Return [x, y] of the center of cell containing provided text 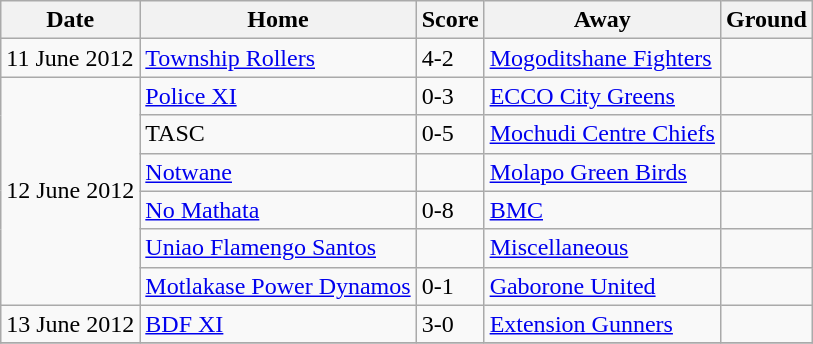
BMC [602, 210]
Gaborone United [602, 286]
Mochudi Centre Chiefs [602, 134]
Away [602, 20]
No Mathata [278, 210]
Ground [766, 20]
Molapo Green Birds [602, 172]
Notwane [278, 172]
13 June 2012 [70, 324]
Date [70, 20]
3-0 [450, 324]
Township Rollers [278, 58]
0-5 [450, 134]
0-8 [450, 210]
Uniao Flamengo Santos [278, 248]
Score [450, 20]
0-3 [450, 96]
12 June 2012 [70, 191]
Home [278, 20]
TASC [278, 134]
Miscellaneous [602, 248]
ECCO City Greens [602, 96]
11 June 2012 [70, 58]
BDF XI [278, 324]
4-2 [450, 58]
Police XI [278, 96]
Extension Gunners [602, 324]
Motlakase Power Dynamos [278, 286]
0-1 [450, 286]
Mogoditshane Fighters [602, 58]
